Output the [X, Y] coordinate of the center of the cell containing the given text.  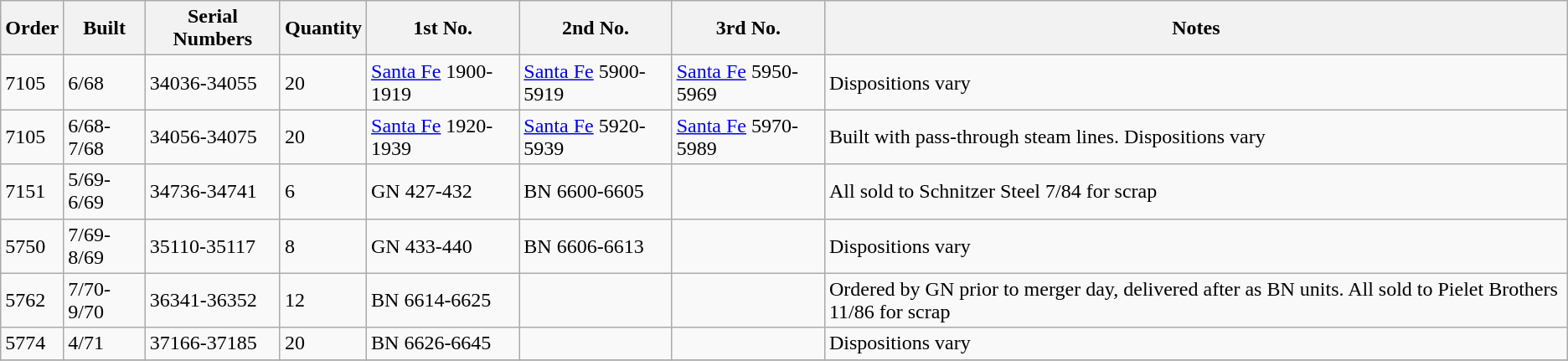
5762 [32, 300]
34036-34055 [213, 82]
7/69-8/69 [105, 246]
Order [32, 28]
Built [105, 28]
7151 [32, 191]
GN 433-440 [443, 246]
35110-35117 [213, 246]
37166-37185 [213, 343]
BN 6614-6625 [443, 300]
12 [323, 300]
Santa Fe 5920-5939 [596, 137]
5774 [32, 343]
6/68 [105, 82]
7/70-9/70 [105, 300]
4/71 [105, 343]
Built with pass-through steam lines. Dispositions vary [1196, 137]
8 [323, 246]
Quantity [323, 28]
Santa Fe 5900-5919 [596, 82]
GN 427-432 [443, 191]
34056-34075 [213, 137]
36341-36352 [213, 300]
Serial Numbers [213, 28]
5/69-6/69 [105, 191]
BN 6626-6645 [443, 343]
BN 6606-6613 [596, 246]
3rd No. [748, 28]
Notes [1196, 28]
Ordered by GN prior to merger day, delivered after as BN units. All sold to Pielet Brothers 11/86 for scrap [1196, 300]
All sold to Schnitzer Steel 7/84 for scrap [1196, 191]
Santa Fe 1900-1919 [443, 82]
5750 [32, 246]
Santa Fe 5970-5989 [748, 137]
6/68-7/68 [105, 137]
1st No. [443, 28]
6 [323, 191]
34736-34741 [213, 191]
BN 6600-6605 [596, 191]
Santa Fe 1920-1939 [443, 137]
Santa Fe 5950-5969 [748, 82]
2nd No. [596, 28]
